Return the [x, y] coordinate for the center point of the cell that contains the specified text.  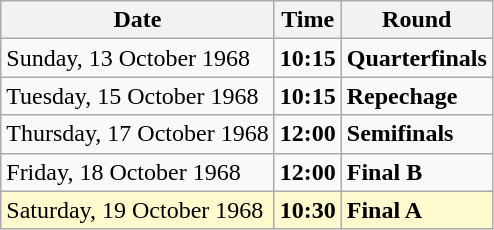
Sunday, 13 October 1968 [138, 58]
Final A [416, 210]
Time [308, 20]
Final B [416, 172]
Saturday, 19 October 1968 [138, 210]
Semifinals [416, 134]
Round [416, 20]
Date [138, 20]
Quarterfinals [416, 58]
Repechage [416, 96]
Tuesday, 15 October 1968 [138, 96]
10:30 [308, 210]
Thursday, 17 October 1968 [138, 134]
Friday, 18 October 1968 [138, 172]
